Output the (x, y) coordinate of the center of the cell containing the given text.  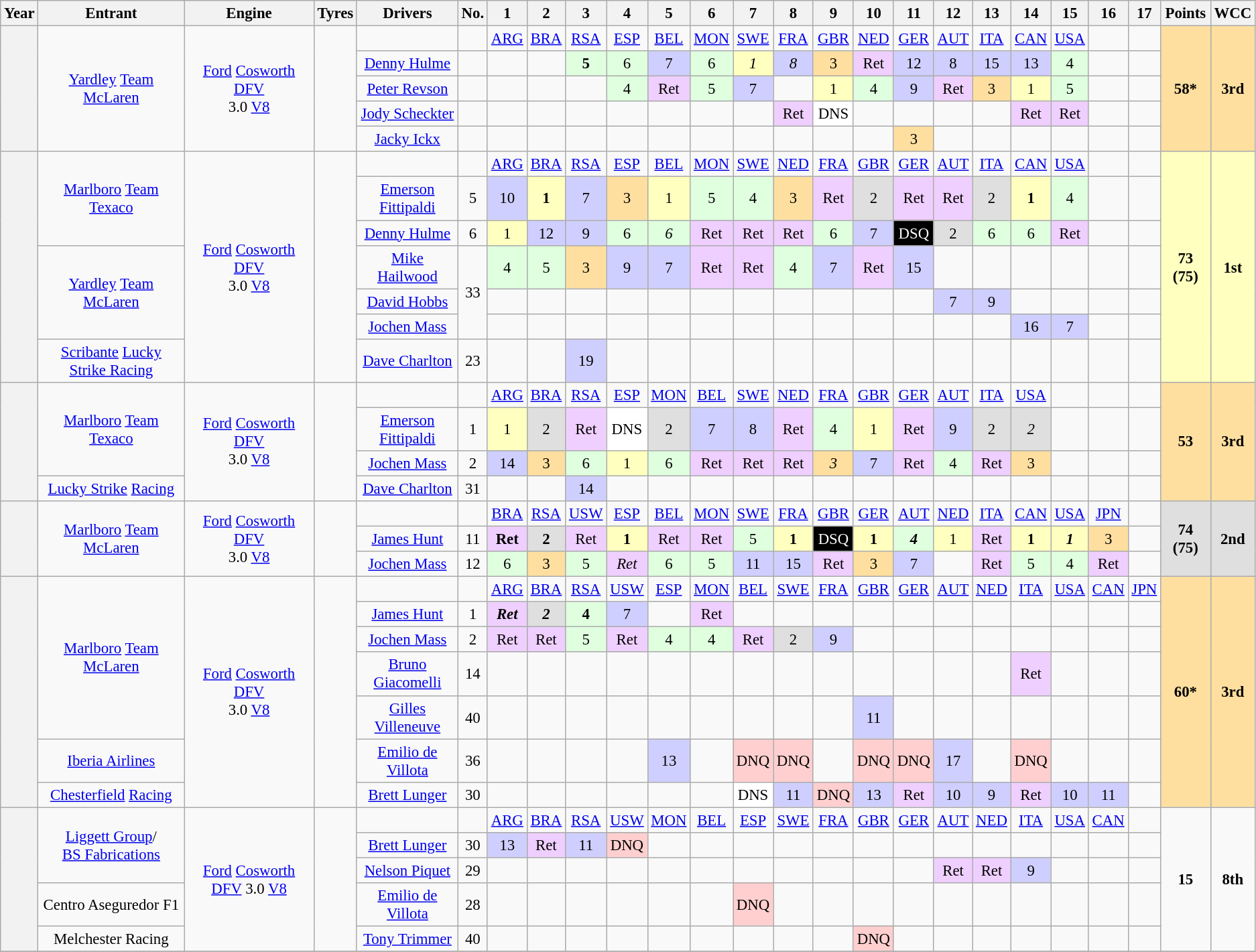
David Hobbs (407, 301)
Nelson Piquet (407, 870)
Jacky Ickx (407, 139)
Peter Revson (407, 89)
Scribante Lucky Strike Racing (111, 360)
31 (473, 488)
73 (75) (1186, 267)
74 (75) (1186, 539)
Drivers (407, 13)
Engine (249, 13)
Tony Trimmer (407, 939)
1st (1233, 267)
Lucky Strike Racing (111, 488)
33 (473, 292)
53 (1186, 442)
Iberia Airlines (111, 761)
Entrant (111, 13)
19 (586, 360)
8th (1233, 879)
36 (473, 761)
60* (1186, 692)
Centro Aseguredor F1 (111, 904)
29 (473, 870)
Liggett Group/BS Fabrications (111, 845)
No. (473, 13)
Jody Scheckter (407, 114)
58* (1186, 89)
WCC (1233, 13)
Mike Hailwood (407, 267)
Chesterfield Racing (111, 795)
Melchester Racing (111, 939)
Points (1186, 13)
Bruno Giacomelli (407, 674)
2nd (1233, 539)
Year (19, 13)
28 (473, 904)
Tyres (335, 13)
Gilles Villeneuve (407, 717)
23 (473, 360)
